For the text-containing cell, return its midpoint in [X, Y] coordinate format. 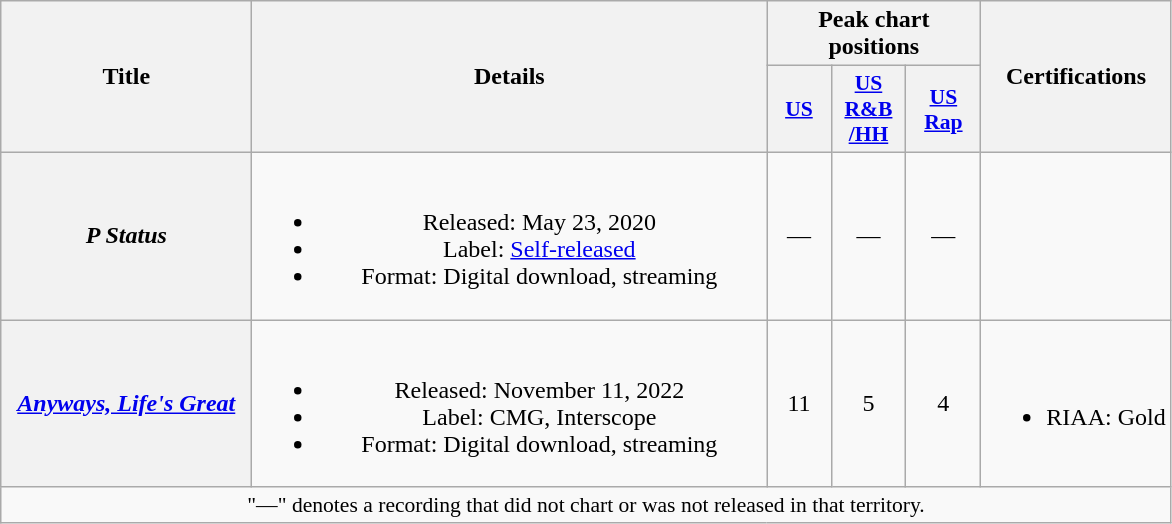
P Status [126, 236]
Certifications [1076, 77]
Released: May 23, 2020Label: Self-releasedFormat: Digital download, streaming [510, 236]
Released: November 11, 2022Label: CMG, InterscopeFormat: Digital download, streaming [510, 404]
4 [944, 404]
RIAA: Gold [1076, 404]
US [799, 110]
Title [126, 77]
5 [868, 404]
USRap [944, 110]
Anyways, Life's Great [126, 404]
"—" denotes a recording that did not chart or was not released in that territory. [586, 505]
11 [799, 404]
Details [510, 77]
Peak chart positions [874, 34]
USR&B/HH [868, 110]
